Find where the given text appears and provide that cell's center as [x, y] coordinate. 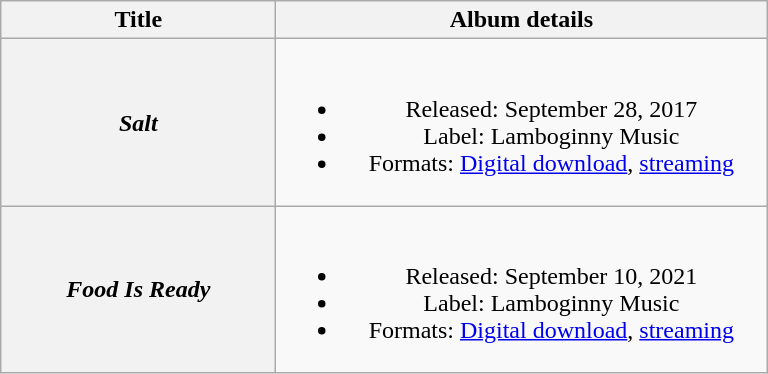
Released: September 28, 2017Label: Lamboginny MusicFormats: Digital download, streaming [522, 122]
Album details [522, 20]
Food Is Ready [138, 290]
Title [138, 20]
Salt [138, 122]
Released: September 10, 2021Label: Lamboginny MusicFormats: Digital download, streaming [522, 290]
